Pinpoint the cell where the given text exists, returning its [X, Y] midpoint coordinate. 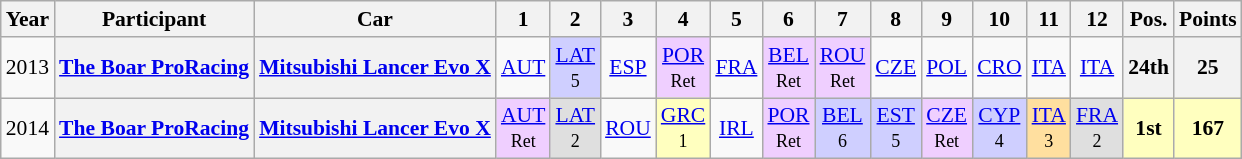
Points [1208, 19]
Pos. [1148, 19]
8 [896, 19]
LAT5 [575, 68]
6 [788, 19]
CZE [896, 68]
Participant [154, 19]
4 [684, 19]
CYP4 [1000, 128]
LAT2 [575, 128]
Car [375, 19]
ITA3 [1049, 128]
9 [946, 19]
AUTRet [523, 128]
IRL [736, 128]
167 [1208, 128]
25 [1208, 68]
AUT [523, 68]
7 [843, 19]
1st [1148, 128]
CZERet [946, 128]
5 [736, 19]
GRC1 [684, 128]
ROURet [843, 68]
EST5 [896, 128]
FRA2 [1097, 128]
12 [1097, 19]
2014 [28, 128]
24th [1148, 68]
ROU [628, 128]
2013 [28, 68]
POL [946, 68]
11 [1049, 19]
BELRet [788, 68]
BEL6 [843, 128]
ESP [628, 68]
1 [523, 19]
10 [1000, 19]
Year [28, 19]
CRO [1000, 68]
FRA [736, 68]
2 [575, 19]
3 [628, 19]
